Determine the (X, Y) coordinate at the center of the cell enclosing the given text.  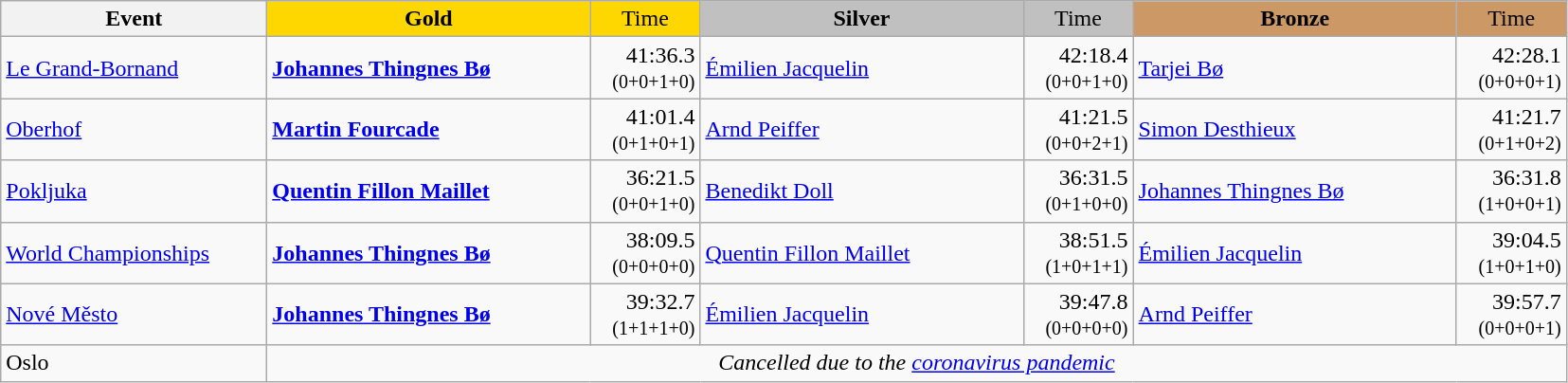
42:18.4(0+0+1+0) (1078, 68)
39:47.8(0+0+0+0) (1078, 315)
Silver (862, 19)
Pokljuka (135, 191)
Cancelled due to the coronavirus pandemic (917, 363)
Oberhof (135, 129)
Simon Desthieux (1294, 129)
41:21.5(0+0+2+1) (1078, 129)
38:51.5(1+0+1+1) (1078, 252)
Tarjei Bø (1294, 68)
Nové Město (135, 315)
World Championships (135, 252)
41:01.4(0+1+0+1) (645, 129)
Gold (428, 19)
Oslo (135, 363)
Le Grand-Bornand (135, 68)
42:28.1(0+0+0+1) (1511, 68)
36:31.5(0+1+0+0) (1078, 191)
41:21.7(0+1+0+2) (1511, 129)
39:57.7(0+0+0+1) (1511, 315)
39:04.5(1+0+1+0) (1511, 252)
39:32.7(1+1+1+0) (645, 315)
38:09.5(0+0+0+0) (645, 252)
36:21.5(0+0+1+0) (645, 191)
36:31.8(1+0+0+1) (1511, 191)
Benedikt Doll (862, 191)
Martin Fourcade (428, 129)
Event (135, 19)
41:36.3(0+0+1+0) (645, 68)
Bronze (1294, 19)
